Identify which cell holds the provided text, then report its [x, y] central coordinate. 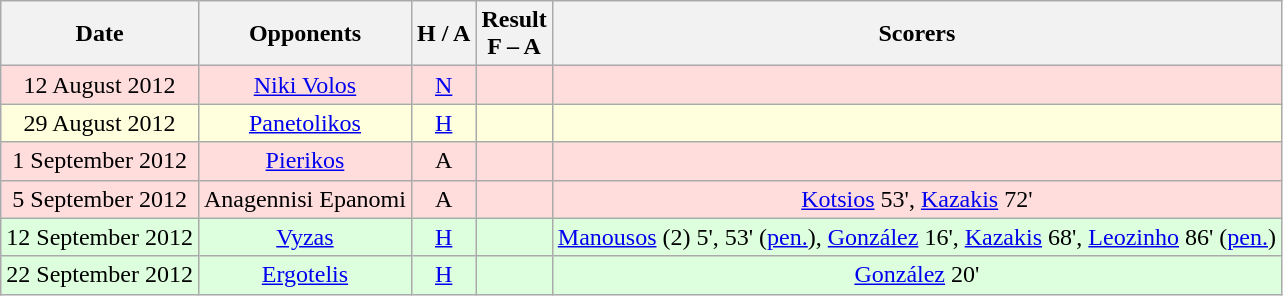
Vyzas [304, 237]
Date [100, 34]
González 20' [916, 275]
Opponents [304, 34]
H / A [443, 34]
5 September 2012 [100, 199]
Manousos (2) 5', 53' (pen.), González 16', Kazakis 68', Leozinho 86' (pen.) [916, 237]
ResultF – A [514, 34]
12 August 2012 [100, 85]
Anagennisi Epanomi [304, 199]
Kotsios 53', Kazakis 72' [916, 199]
Niki Volos [304, 85]
N [443, 85]
22 September 2012 [100, 275]
Scorers [916, 34]
Panetolikos [304, 123]
Ergotelis [304, 275]
Pierikos [304, 161]
29 August 2012 [100, 123]
12 September 2012 [100, 237]
1 September 2012 [100, 161]
